Pinpoint the cell where the given text exists, returning its [X, Y] midpoint coordinate. 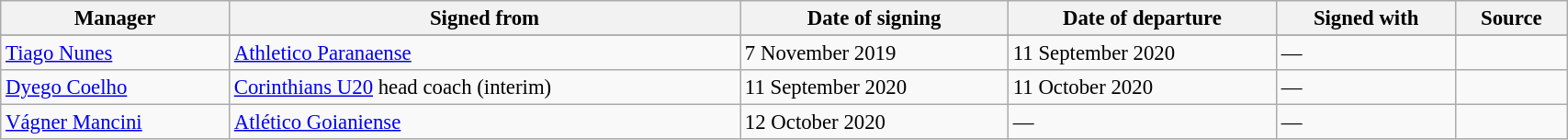
Atlético Goianiense [484, 122]
11 October 2020 [1142, 87]
7 November 2019 [874, 53]
Signed with [1366, 18]
12 October 2020 [874, 122]
Dyego Coelho [116, 87]
Manager [116, 18]
Date of signing [874, 18]
Vágner Mancini [116, 122]
Signed from [484, 18]
Source [1512, 18]
Athletico Paranaense [484, 53]
Date of departure [1142, 18]
Tiago Nunes [116, 53]
Corinthians U20 head coach (interim) [484, 87]
